Output the (X, Y) coordinate of the center of the cell containing the given text.  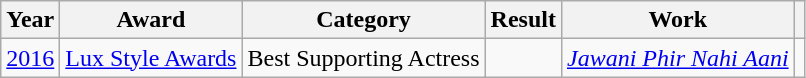
Result (523, 20)
Work (678, 20)
Award (151, 20)
Jawani Phir Nahi Aani (678, 58)
Year (30, 20)
Best Supporting Actress (364, 58)
Category (364, 20)
Lux Style Awards (151, 58)
2016 (30, 58)
